From the cell containing the given text, extract its center point as (x, y) coordinate. 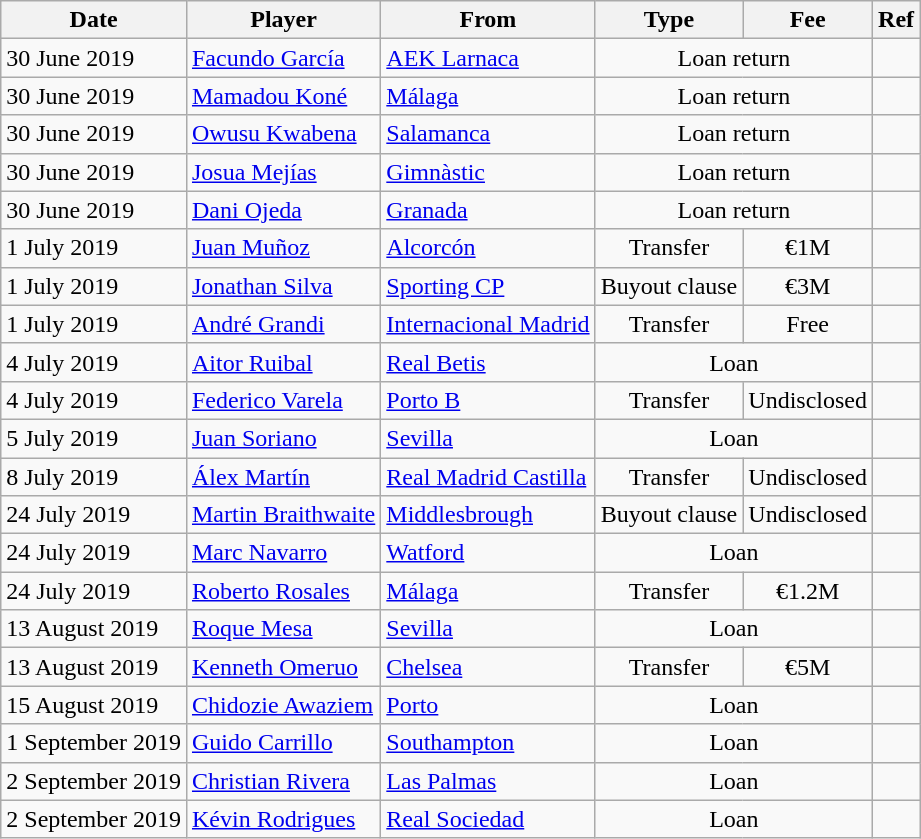
Middlesbrough (488, 515)
Internacional Madrid (488, 324)
Porto B (488, 400)
Salamanca (488, 134)
Kévin Rodrigues (283, 819)
Alcorcón (488, 248)
Josua Mejías (283, 172)
Player (283, 20)
Watford (488, 553)
Las Palmas (488, 781)
Dani Ojeda (283, 210)
€1.2M (808, 591)
€5M (808, 667)
Real Betis (488, 362)
1 September 2019 (94, 743)
Real Madrid Castilla (488, 477)
Chelsea (488, 667)
Federico Varela (283, 400)
Juan Soriano (283, 438)
Type (669, 20)
Roberto Rosales (283, 591)
André Grandi (283, 324)
Ref (896, 20)
Juan Muñoz (283, 248)
Facundo García (283, 58)
Granada (488, 210)
Christian Rivera (283, 781)
Southampton (488, 743)
8 July 2019 (94, 477)
Real Sociedad (488, 819)
Martin Braithwaite (283, 515)
Jonathan Silva (283, 286)
€1M (808, 248)
Kenneth Omeruo (283, 667)
From (488, 20)
Guido Carrillo (283, 743)
Mamadou Koné (283, 96)
Roque Mesa (283, 629)
Date (94, 20)
Sporting CP (488, 286)
15 August 2019 (94, 705)
Porto (488, 705)
Free (808, 324)
Álex Martín (283, 477)
Chidozie Awaziem (283, 705)
AEK Larnaca (488, 58)
Marc Navarro (283, 553)
€3M (808, 286)
Owusu Kwabena (283, 134)
Gimnàstic (488, 172)
Aitor Ruibal (283, 362)
Fee (808, 20)
5 July 2019 (94, 438)
